Determine the [x, y] coordinate at the center of the cell enclosing the given text.  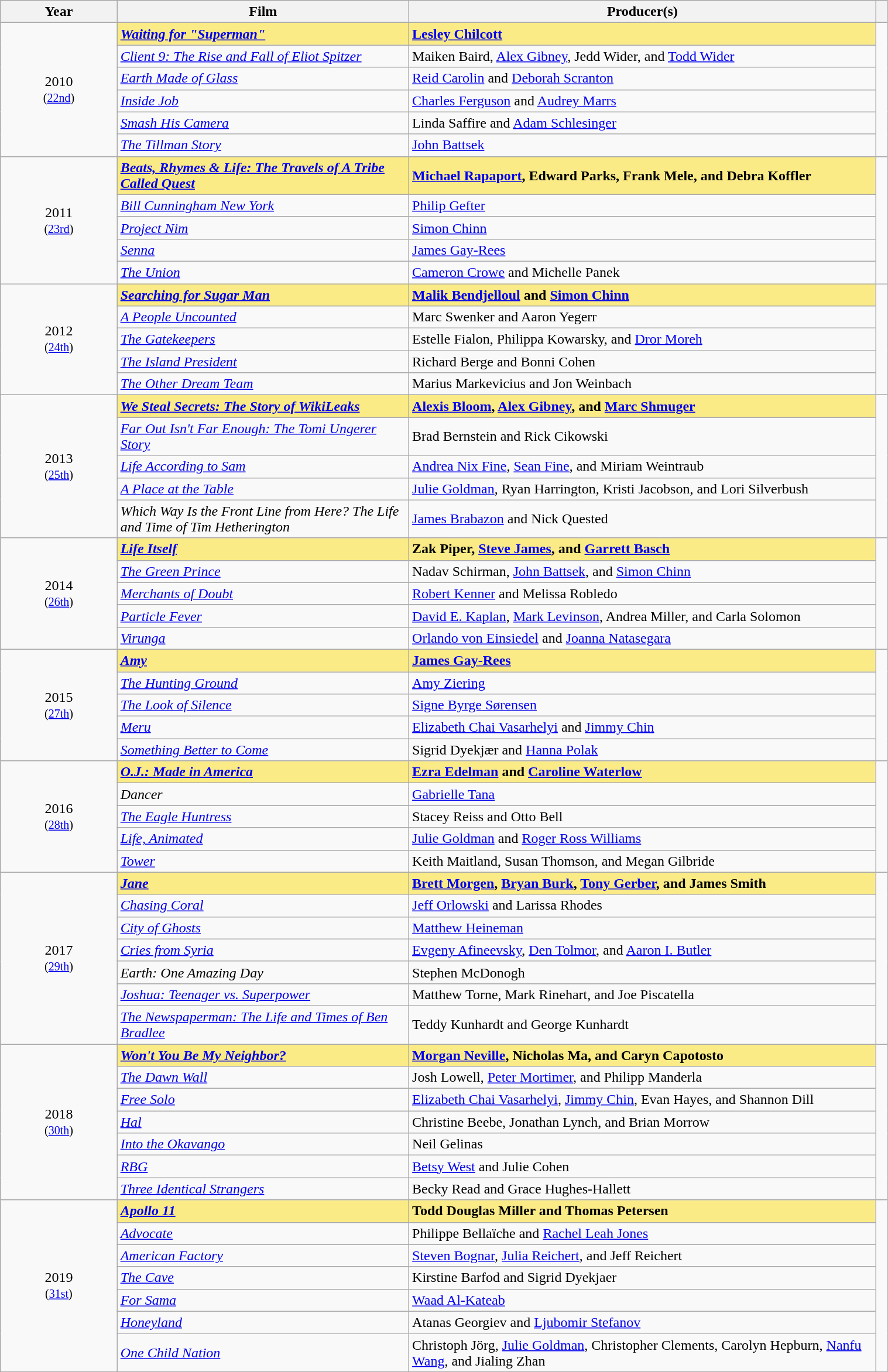
A Place at the Table [263, 489]
American Factory [263, 1256]
Amy [263, 660]
Life Itself [263, 549]
Ezra Edelman and Caroline Waterlow [643, 772]
Bill Cunningham New York [263, 205]
Dancer [263, 794]
Betsy West and Julie Cohen [643, 1167]
Robert Kenner and Melissa Robledo [643, 594]
Philip Gefter [643, 205]
Andrea Nix Fine, Sean Fine, and Miriam Weintraub [643, 467]
Advocate [263, 1233]
Atanas Georgiev and Ljubomir Stefanov [643, 1322]
Earth Made of Glass [263, 78]
2011(23rd) [59, 220]
City of Ghosts [263, 928]
Hal [263, 1122]
Project Nim [263, 228]
Evgeny Afineevsky, Den Tolmor, and Aaron I. Butler [643, 950]
Estelle Fialon, Philippa Kowarsky, and Dror Moreh [643, 339]
The Gatekeepers [263, 339]
Merchants of Doubt [263, 594]
Far Out Isn't Far Enough: The Tomi Ungerer Story [263, 437]
Morgan Neville, Nicholas Ma, and Caryn Capotosto [643, 1055]
Teddy Kunhardt and George Kunhardt [643, 1024]
Particle Fever [263, 616]
Life According to Sam [263, 467]
Virunga [263, 638]
Lesley Chilcott [643, 34]
Signe Byrge Sørensen [643, 705]
2015(27th) [59, 705]
Julie Goldman, Ryan Harrington, Kristi Jacobson, and Lori Silverbush [643, 489]
Chasing Coral [263, 905]
Cries from Syria [263, 950]
Charles Ferguson and Audrey Marrs [643, 101]
Keith Maitland, Susan Thomson, and Megan Gilbride [643, 861]
Marc Swenker and Aaron Yegerr [643, 317]
James Brabazon and Nick Quested [643, 519]
Meru [263, 728]
Marius Markevicius and Jon Weinbach [643, 384]
David E. Kaplan, Mark Levinson, Andrea Miller, and Carla Solomon [643, 616]
Waiting for "Superman" [263, 34]
2010(22nd) [59, 90]
The Dawn Wall [263, 1078]
Brad Bernstein and Rick Cikowski [643, 437]
The Eagle Huntress [263, 817]
Becky Read and Grace Hughes-Hallett [643, 1189]
Linda Saffire and Adam Schlesinger [643, 123]
Year [59, 12]
One Child Nation [263, 1352]
The Newspaperman: The Life and Times of Ben Bradlee [263, 1024]
2017(29th) [59, 958]
Julie Goldman and Roger Ross Williams [643, 839]
Michael Rapaport, Edward Parks, Frank Mele, and Debra Koffler [643, 176]
Into the Okavango [263, 1144]
Joshua: Teenager vs. Superpower [263, 994]
Earth: One Amazing Day [263, 972]
Nadav Schirman, John Battsek, and Simon Chinn [643, 571]
2016(28th) [59, 817]
Christoph Jörg, Julie Goldman, Christopher Clements, Carolyn Hepburn, Nanfu Wang, and Jialing Zhan [643, 1352]
The Island President [263, 362]
Beats, Rhymes & Life: The Travels of A Tribe Called Quest [263, 176]
The Green Prince [263, 571]
Waad Al-Kateab [643, 1300]
Steven Bognar, Julia Reichert, and Jeff Reichert [643, 1256]
The Cave [263, 1278]
Maiken Baird, Alex Gibney, Jedd Wider, and Todd Wider [643, 56]
Neil Gelinas [643, 1144]
A People Uncounted [263, 317]
Producer(s) [643, 12]
Orlando von Einsiedel and Joanna Natasegara [643, 638]
Life, Animated [263, 839]
Matthew Heineman [643, 928]
Free Solo [263, 1100]
The Hunting Ground [263, 683]
Three Identical Strangers [263, 1189]
2012(24th) [59, 339]
Philippe Bellaïche and Rachel Leah Jones [643, 1233]
Amy Ziering [643, 683]
Honeyland [263, 1322]
Sigrid Dyekjær and Hanna Polak [643, 750]
Todd Douglas Miller and Thomas Petersen [643, 1211]
For Sama [263, 1300]
Jeff Orlowski and Larissa Rhodes [643, 905]
Christine Beebe, Jonathan Lynch, and Brian Morrow [643, 1122]
Reid Carolin and Deborah Scranton [643, 78]
Won't You Be My Neighbor? [263, 1055]
Cameron Crowe and Michelle Panek [643, 272]
RBG [263, 1167]
Kirstine Barfod and Sigrid Dyekjaer [643, 1278]
Matthew Torne, Mark Rinehart, and Joe Piscatella [643, 994]
Brett Morgen, Bryan Burk, Tony Gerber, and James Smith [643, 883]
Jane [263, 883]
Which Way Is the Front Line from Here? The Life and Time of Tim Hetherington [263, 519]
Apollo 11 [263, 1211]
Smash His Camera [263, 123]
Client 9: The Rise and Fall of Eliot Spitzer [263, 56]
Josh Lowell, Peter Mortimer, and Philipp Manderla [643, 1078]
Richard Berge and Bonni Cohen [643, 362]
Stacey Reiss and Otto Bell [643, 817]
2018(30th) [59, 1122]
Inside Job [263, 101]
Simon Chinn [643, 228]
The Tillman Story [263, 145]
Something Better to Come [263, 750]
Tower [263, 861]
Elizabeth Chai Vasarhelyi, Jimmy Chin, Evan Hayes, and Shannon Dill [643, 1100]
The Other Dream Team [263, 384]
Stephen McDonogh [643, 972]
Alexis Bloom, Alex Gibney, and Marc Shmuger [643, 406]
The Look of Silence [263, 705]
Searching for Sugar Man [263, 294]
2013(25th) [59, 467]
Senna [263, 250]
Elizabeth Chai Vasarhelyi and Jimmy Chin [643, 728]
2019(31st) [59, 1285]
We Steal Secrets: The Story of WikiLeaks [263, 406]
2014(26th) [59, 594]
Gabrielle Tana [643, 794]
Film [263, 12]
Malik Bendjelloul and Simon Chinn [643, 294]
O.J.: Made in America [263, 772]
The Union [263, 272]
John Battsek [643, 145]
Zak Piper, Steve James, and Garrett Basch [643, 549]
